Provide the [x, y] coordinate of the cell's center where the given text is located.  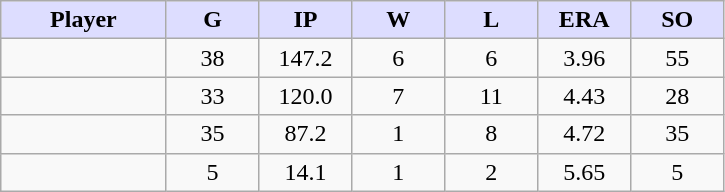
3.96 [584, 58]
11 [492, 96]
14.1 [306, 172]
38 [212, 58]
147.2 [306, 58]
55 [678, 58]
4.43 [584, 96]
4.72 [584, 134]
IP [306, 20]
120.0 [306, 96]
L [492, 20]
33 [212, 96]
Player [84, 20]
28 [678, 96]
7 [398, 96]
W [398, 20]
G [212, 20]
8 [492, 134]
87.2 [306, 134]
2 [492, 172]
ERA [584, 20]
5.65 [584, 172]
SO [678, 20]
